Determine the (X, Y) coordinate at the center of the cell enclosing the given text.  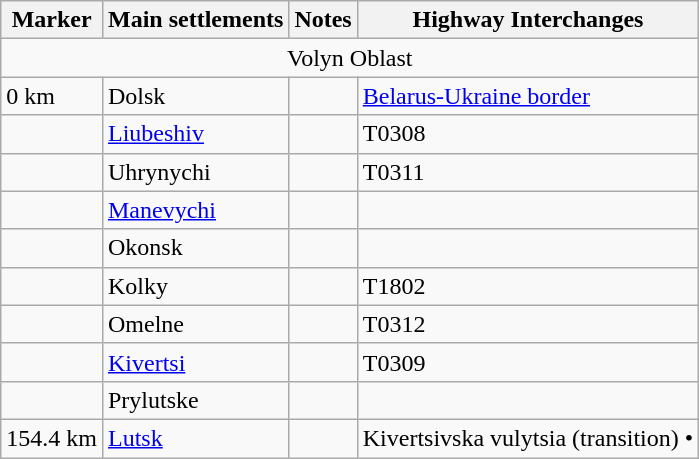
Okonsk (195, 248)
Belarus-Ukraine border (528, 96)
T0311 (528, 172)
Manevychi (195, 210)
Uhrynychi (195, 172)
Dolsk (195, 96)
T0308 (528, 134)
T0312 (528, 324)
Kivertsivska vulytsia (transition) • (528, 438)
Kivertsi (195, 362)
T1802 (528, 286)
Marker (52, 20)
Omelne (195, 324)
Main settlements (195, 20)
Prylutske (195, 400)
Liubeshiv (195, 134)
Lutsk (195, 438)
Notes (323, 20)
154.4 km (52, 438)
Kolky (195, 286)
T0309 (528, 362)
0 km (52, 96)
Volyn Oblast (350, 58)
Highway Interchanges (528, 20)
